Extract the (X, Y) coordinate from the center of the cell holding the provided text.  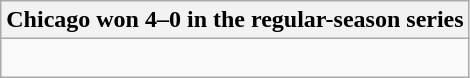
Chicago won 4–0 in the regular-season series (235, 20)
